Extract the [X, Y] coordinate from the center of the cell holding the provided text.  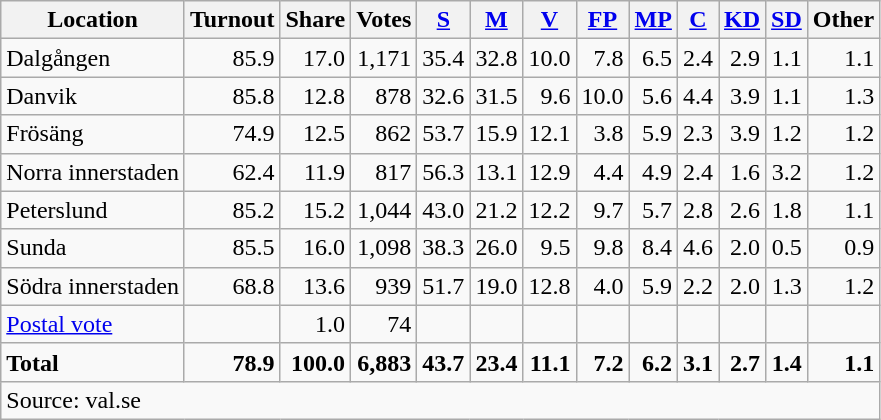
V [550, 20]
21.2 [496, 210]
1,044 [384, 210]
2.7 [742, 362]
Dalgången [93, 58]
62.4 [232, 172]
C [698, 20]
17.0 [316, 58]
11.1 [550, 362]
3.1 [698, 362]
Danvik [93, 96]
32.6 [444, 96]
3.8 [602, 134]
817 [384, 172]
100.0 [316, 362]
38.3 [444, 248]
53.7 [444, 134]
6.5 [653, 58]
35.4 [444, 58]
6,883 [384, 362]
1,171 [384, 58]
12.9 [550, 172]
2.3 [698, 134]
0.5 [787, 248]
68.8 [232, 286]
43.0 [444, 210]
5.7 [653, 210]
9.7 [602, 210]
7.2 [602, 362]
85.5 [232, 248]
0.9 [843, 248]
2.8 [698, 210]
Norra innerstaden [93, 172]
56.3 [444, 172]
23.4 [496, 362]
9.8 [602, 248]
4.9 [653, 172]
SD [787, 20]
862 [384, 134]
2.9 [742, 58]
Frösäng [93, 134]
9.5 [550, 248]
FP [602, 20]
Source: val.se [440, 400]
43.7 [444, 362]
8.4 [653, 248]
74.9 [232, 134]
32.8 [496, 58]
Total [93, 362]
7.8 [602, 58]
26.0 [496, 248]
85.9 [232, 58]
Postal vote [93, 324]
85.8 [232, 96]
12.5 [316, 134]
6.2 [653, 362]
Location [93, 20]
1.8 [787, 210]
1.6 [742, 172]
1.0 [316, 324]
Peterslund [93, 210]
Share [316, 20]
19.0 [496, 286]
Sunda [93, 248]
78.9 [232, 362]
939 [384, 286]
12.2 [550, 210]
1,098 [384, 248]
16.0 [316, 248]
4.6 [698, 248]
3.2 [787, 172]
15.9 [496, 134]
11.9 [316, 172]
4.0 [602, 286]
Other [843, 20]
Turnout [232, 20]
5.6 [653, 96]
2.6 [742, 210]
31.5 [496, 96]
74 [384, 324]
1.4 [787, 362]
M [496, 20]
Votes [384, 20]
12.1 [550, 134]
KD [742, 20]
S [444, 20]
13.6 [316, 286]
13.1 [496, 172]
15.2 [316, 210]
2.2 [698, 286]
Södra innerstaden [93, 286]
85.2 [232, 210]
MP [653, 20]
9.6 [550, 96]
878 [384, 96]
51.7 [444, 286]
